Identify which cell holds the provided text, then report its (X, Y) central coordinate. 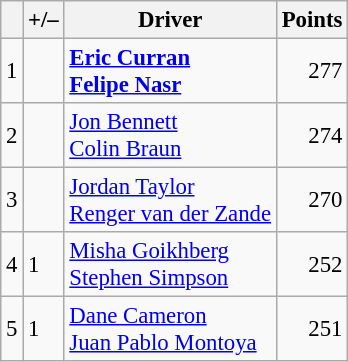
252 (312, 264)
Dane Cameron Juan Pablo Montoya (170, 330)
Driver (170, 20)
Misha Goikhberg Stephen Simpson (170, 264)
277 (312, 72)
270 (312, 200)
+/– (44, 20)
251 (312, 330)
5 (12, 330)
274 (312, 136)
2 (12, 136)
Points (312, 20)
Jon Bennett Colin Braun (170, 136)
Jordan Taylor Renger van der Zande (170, 200)
3 (12, 200)
Eric Curran Felipe Nasr (170, 72)
4 (12, 264)
